Detect which cell encompasses the target text, then output its (x, y) center coordinate. 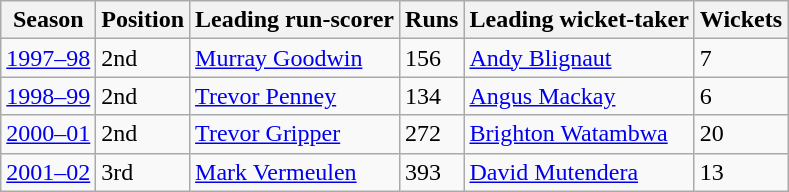
Andy Blignaut (579, 58)
Trevor Gripper (295, 134)
7 (740, 58)
1997–98 (48, 58)
Position (143, 20)
3rd (143, 172)
Murray Goodwin (295, 58)
Runs (432, 20)
Trevor Penney (295, 96)
Leading run-scorer (295, 20)
Angus Mackay (579, 96)
20 (740, 134)
Wickets (740, 20)
2000–01 (48, 134)
272 (432, 134)
134 (432, 96)
David Mutendera (579, 172)
Leading wicket-taker (579, 20)
6 (740, 96)
13 (740, 172)
393 (432, 172)
156 (432, 58)
2001–02 (48, 172)
1998–99 (48, 96)
Season (48, 20)
Mark Vermeulen (295, 172)
Brighton Watambwa (579, 134)
